Capture the cell that displays the provided text and extract its [x, y] central coordinate. 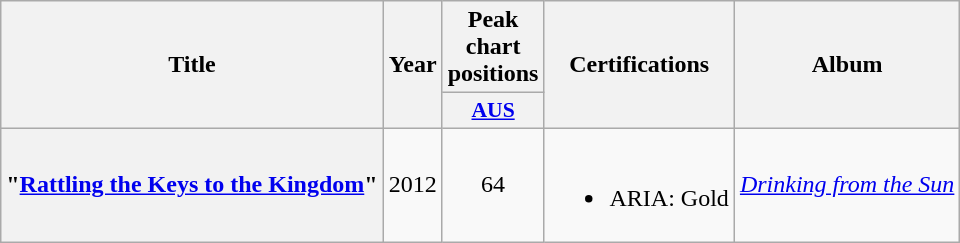
ARIA: Gold [639, 184]
64 [493, 184]
Album [846, 65]
Year [412, 65]
2012 [412, 184]
"Rattling the Keys to the Kingdom" [192, 184]
AUS [493, 111]
Certifications [639, 65]
Title [192, 65]
Peak chart positions [493, 47]
Drinking from the Sun [846, 184]
